Identify which cell holds the provided text, then report its [x, y] central coordinate. 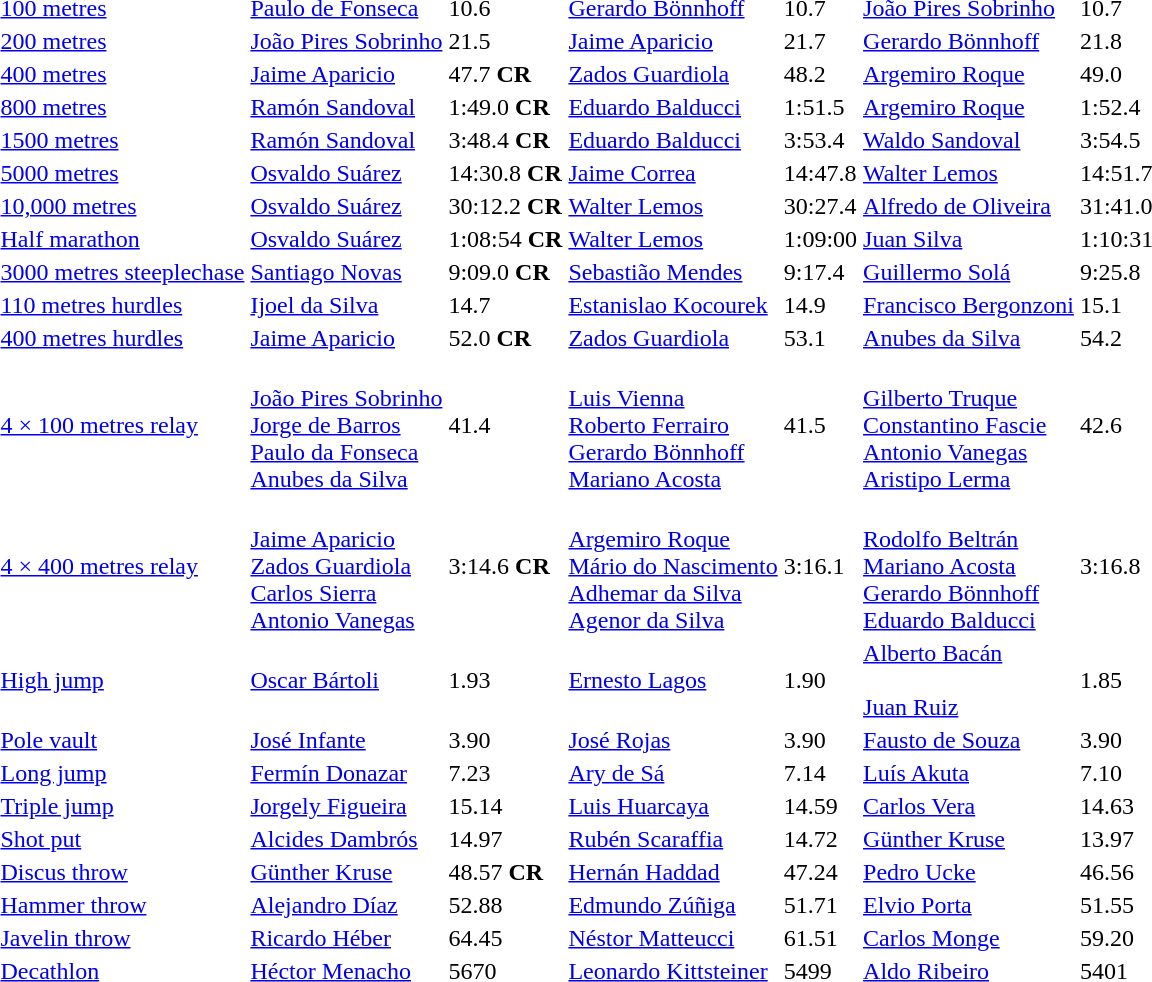
Fermín Donazar [346, 773]
Juan Silva [969, 239]
14.59 [820, 806]
52.0 CR [506, 338]
Estanislao Kocourek [673, 305]
José Rojas [673, 740]
Sebastião Mendes [673, 272]
Santiago Novas [346, 272]
Edmundo Zúñiga [673, 905]
1:09:00 [820, 239]
Rubén Scaraffia [673, 839]
1:49.0 CR [506, 107]
3:16.1 [820, 566]
3:14.6 CR [506, 566]
1:51.5 [820, 107]
Argemiro RoqueMário do NascimentoAdhemar da SilvaAgenor da Silva [673, 566]
7.23 [506, 773]
Francisco Bergonzoni [969, 305]
51.71 [820, 905]
21.7 [820, 41]
53.1 [820, 338]
Ijoel da Silva [346, 305]
Luis Huarcaya [673, 806]
Gilberto TruqueConstantino FascieAntonio VanegasAristipo Lerma [969, 425]
30:27.4 [820, 206]
Anubes da Silva [969, 338]
14.72 [820, 839]
Ary de Sá [673, 773]
Elvio Porta [969, 905]
Alcides Dambrós [346, 839]
14.97 [506, 839]
João Pires SobrinhoJorge de BarrosPaulo da FonsecaAnubes da Silva [346, 425]
Luís Akuta [969, 773]
Alejandro Díaz [346, 905]
Carlos Vera [969, 806]
3:53.4 [820, 140]
Luis ViennaRoberto FerrairoGerardo BönnhoffMariano Acosta [673, 425]
1.90 [820, 680]
47.24 [820, 872]
Ernesto Lagos [673, 680]
Carlos Monge [969, 938]
14.9 [820, 305]
64.45 [506, 938]
Pedro Ucke [969, 872]
61.51 [820, 938]
Jaime AparicioZados GuardiolaCarlos SierraAntonio Vanegas [346, 566]
15.14 [506, 806]
48.57 CR [506, 872]
41.5 [820, 425]
Guillermo Solá [969, 272]
Oscar Bártoli [346, 680]
21.5 [506, 41]
Jorgely Figueira [346, 806]
52.88 [506, 905]
48.2 [820, 74]
Alberto Bacán Juan Ruiz [969, 680]
30:12.2 CR [506, 206]
47.7 CR [506, 74]
9:17.4 [820, 272]
9:09.0 CR [506, 272]
Fausto de Souza [969, 740]
Hernán Haddad [673, 872]
41.4 [506, 425]
3:48.4 CR [506, 140]
Jaime Correa [673, 173]
Waldo Sandoval [969, 140]
Rodolfo BeltránMariano AcostaGerardo BönnhoffEduardo Balducci [969, 566]
1.93 [506, 680]
14.7 [506, 305]
Ricardo Héber [346, 938]
João Pires Sobrinho [346, 41]
14:30.8 CR [506, 173]
14:47.8 [820, 173]
Gerardo Bönnhoff [969, 41]
José Infante [346, 740]
7.14 [820, 773]
1:08:54 CR [506, 239]
Néstor Matteucci [673, 938]
Alfredo de Oliveira [969, 206]
